Output the [X, Y] coordinate of the center of the cell containing the given text.  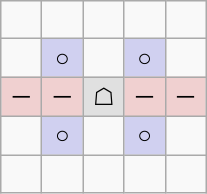
☖ [104, 97]
